Output the [x, y] coordinate of the center of the cell containing the given text.  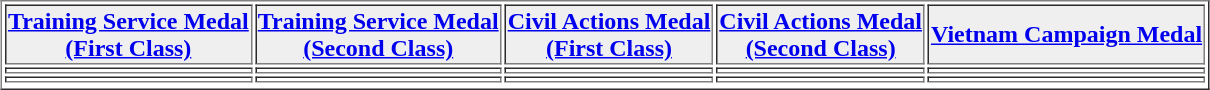
Training Service Medal(Second Class) [378, 34]
Civil Actions Medal(First Class) [610, 34]
Vietnam Campaign Medal [1066, 34]
Training Service Medal(First Class) [128, 34]
Civil Actions Medal(Second Class) [820, 34]
